From the cell containing the given text, extract its center point as (X, Y) coordinate. 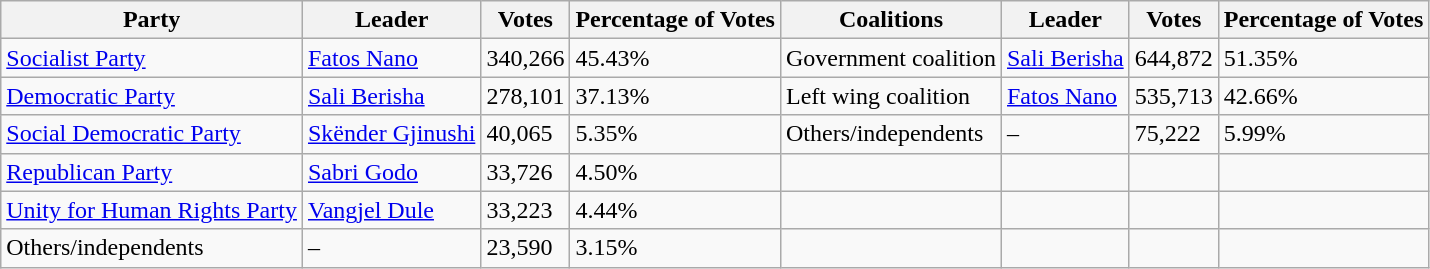
Republican Party (152, 172)
3.15% (676, 248)
535,713 (1174, 96)
Party (152, 20)
75,222 (1174, 134)
4.50% (676, 172)
Unity for Human Rights Party (152, 210)
5.99% (1324, 134)
340,266 (526, 58)
Coalitions (890, 20)
Socialist Party (152, 58)
40,065 (526, 134)
Government coalition (890, 58)
Sabri Godo (391, 172)
Left wing coalition (890, 96)
33,726 (526, 172)
278,101 (526, 96)
5.35% (676, 134)
45.43% (676, 58)
33,223 (526, 210)
Social Democratic Party (152, 134)
644,872 (1174, 58)
37.13% (676, 96)
Skënder Gjinushi (391, 134)
23,590 (526, 248)
4.44% (676, 210)
Democratic Party (152, 96)
42.66% (1324, 96)
Vangjel Dule (391, 210)
51.35% (1324, 58)
